Extract the (x, y) coordinate from the center of the cell holding the provided text.  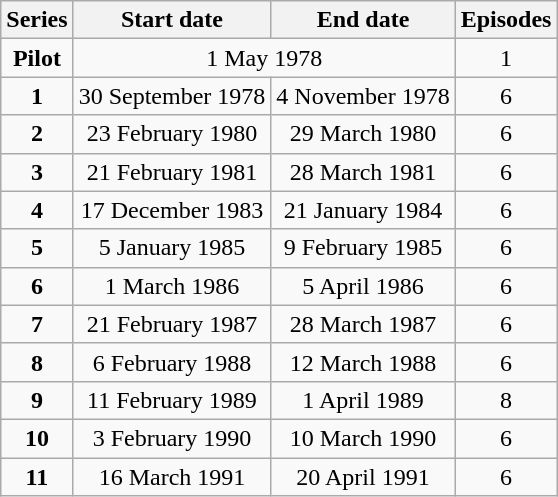
11 (37, 477)
21 February 1987 (172, 324)
10 (37, 438)
5 (37, 248)
Pilot (37, 58)
Episodes (506, 20)
21 January 1984 (363, 210)
11 February 1989 (172, 400)
5 April 1986 (363, 286)
3 February 1990 (172, 438)
1 May 1978 (264, 58)
Series (37, 20)
9 (37, 400)
1 March 1986 (172, 286)
6 February 1988 (172, 362)
17 December 1983 (172, 210)
7 (37, 324)
28 March 1981 (363, 172)
28 March 1987 (363, 324)
9 February 1985 (363, 248)
Start date (172, 20)
2 (37, 134)
23 February 1980 (172, 134)
16 March 1991 (172, 477)
4 (37, 210)
3 (37, 172)
End date (363, 20)
12 March 1988 (363, 362)
4 November 1978 (363, 96)
29 March 1980 (363, 134)
21 February 1981 (172, 172)
10 March 1990 (363, 438)
1 April 1989 (363, 400)
5 January 1985 (172, 248)
30 September 1978 (172, 96)
20 April 1991 (363, 477)
